Return (X, Y) of the center of cell containing provided text 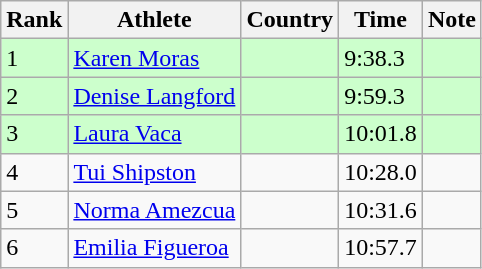
10:31.6 (381, 210)
10:28.0 (381, 172)
Rank (34, 20)
Time (381, 20)
Denise Langford (154, 96)
10:01.8 (381, 134)
Tui Shipston (154, 172)
9:38.3 (381, 58)
Country (290, 20)
3 (34, 134)
Norma Amezcua (154, 210)
4 (34, 172)
Note (452, 20)
2 (34, 96)
9:59.3 (381, 96)
1 (34, 58)
5 (34, 210)
Athlete (154, 20)
Karen Moras (154, 58)
6 (34, 248)
10:57.7 (381, 248)
Laura Vaca (154, 134)
Emilia Figueroa (154, 248)
